Capture the cell that displays the provided text and extract its (X, Y) central coordinate. 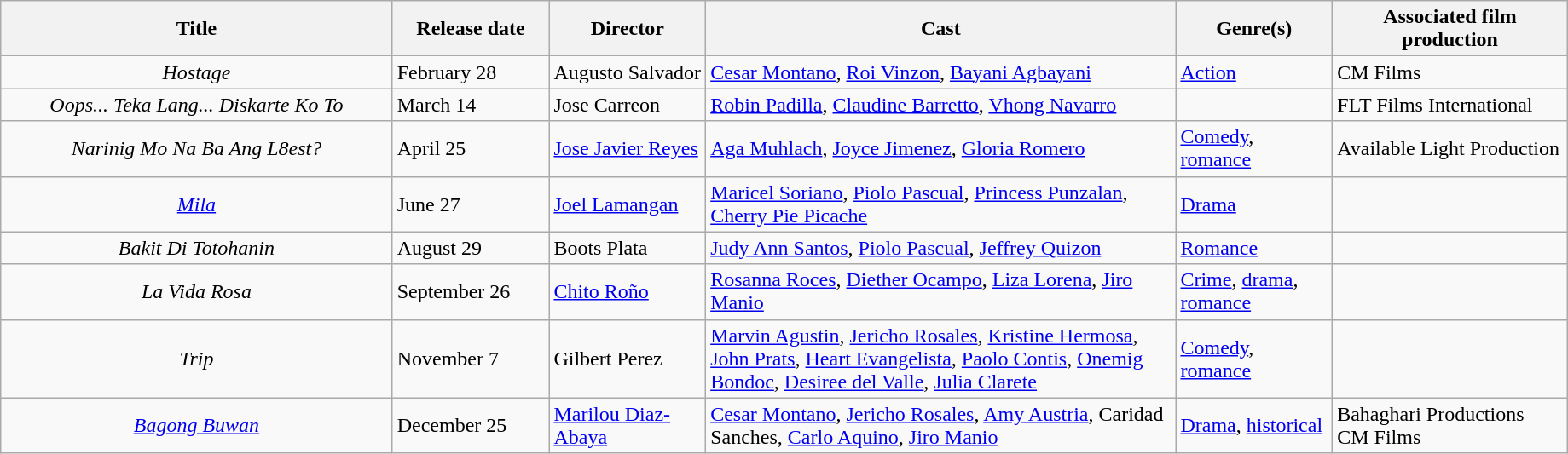
Director (628, 29)
April 25 (471, 148)
Cast (941, 29)
Genre(s) (1254, 29)
Rosanna Roces, Diether Ocampo, Liza Lorena, Jiro Manio (941, 291)
Boots Plata (628, 248)
Gilbert Perez (628, 359)
Narinig Mo Na Ba Ang L8est? (196, 148)
Romance (1254, 248)
September 26 (471, 291)
Jose Carreon (628, 105)
August 29 (471, 248)
Hostage (196, 72)
Bahaghari ProductionsCM Films (1450, 426)
Title (196, 29)
February 28 (471, 72)
December 25 (471, 426)
Cesar Montano, Roi Vinzon, Bayani Agbayani (941, 72)
La Vida Rosa (196, 291)
Associated film production (1450, 29)
Joel Lamangan (628, 204)
Marilou Diaz-Abaya (628, 426)
Aga Muhlach, Joyce Jimenez, Gloria Romero (941, 148)
Trip (196, 359)
Chito Roño (628, 291)
Judy Ann Santos, Piolo Pascual, Jeffrey Quizon (941, 248)
June 27 (471, 204)
CM Films (1450, 72)
Cesar Montano, Jericho Rosales, Amy Austria, Caridad Sanches, Carlo Aquino, Jiro Manio (941, 426)
Available Light Production (1450, 148)
Drama (1254, 204)
Bagong Buwan (196, 426)
FLT Films International (1450, 105)
Bakit Di Totohanin (196, 248)
Mila (196, 204)
Drama, historical (1254, 426)
March 14 (471, 105)
Oops... Teka Lang... Diskarte Ko To (196, 105)
Augusto Salvador (628, 72)
Jose Javier Reyes (628, 148)
November 7 (471, 359)
Marvin Agustin, Jericho Rosales, Kristine Hermosa, John Prats, Heart Evangelista, Paolo Contis, Onemig Bondoc, Desiree del Valle, Julia Clarete (941, 359)
Maricel Soriano, Piolo Pascual, Princess Punzalan, Cherry Pie Picache (941, 204)
Release date (471, 29)
Action (1254, 72)
Robin Padilla, Claudine Barretto, Vhong Navarro (941, 105)
Crime, drama, romance (1254, 291)
